Return the [x, y] coordinate for the center point of the cell that contains the specified text.  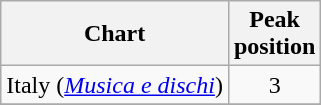
Peakposition [274, 34]
3 [274, 85]
Italy (Musica e dischi) [115, 85]
Chart [115, 34]
